Search for the cell housing the specified text and yield its (x, y) center coordinate. 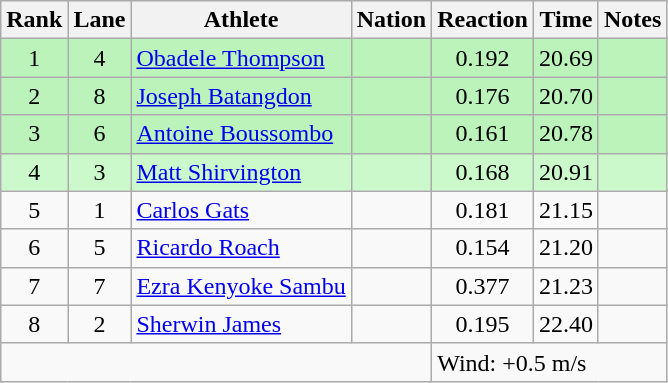
Ricardo Roach (241, 248)
Joseph Batangdon (241, 96)
20.69 (566, 58)
20.78 (566, 134)
0.195 (483, 324)
0.176 (483, 96)
Carlos Gats (241, 210)
Nation (391, 20)
Sherwin James (241, 324)
20.70 (566, 96)
0.377 (483, 286)
0.161 (483, 134)
Rank (34, 20)
Lane (100, 20)
Athlete (241, 20)
22.40 (566, 324)
Obadele Thompson (241, 58)
0.154 (483, 248)
Reaction (483, 20)
0.192 (483, 58)
Matt Shirvington (241, 172)
21.23 (566, 286)
Ezra Kenyoke Sambu (241, 286)
Antoine Boussombo (241, 134)
0.181 (483, 210)
0.168 (483, 172)
Wind: +0.5 m/s (550, 362)
20.91 (566, 172)
21.15 (566, 210)
Notes (632, 20)
21.20 (566, 248)
Time (566, 20)
